Find where the given text appears and provide that cell's center as [X, Y] coordinate. 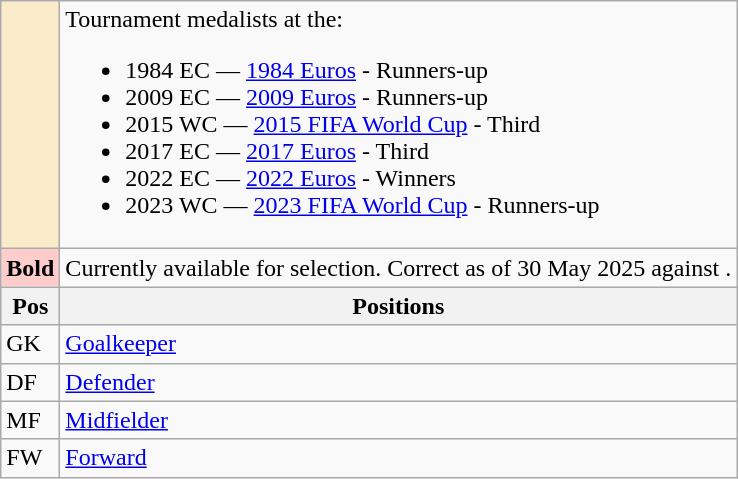
Midfielder [398, 420]
DF [30, 382]
Forward [398, 458]
Bold [30, 268]
Pos [30, 306]
Currently available for selection. Correct as of 30 May 2025 against . [398, 268]
MF [30, 420]
Defender [398, 382]
GK [30, 344]
Goalkeeper [398, 344]
Positions [398, 306]
FW [30, 458]
